Output the [X, Y] coordinate of the center of the cell containing the given text.  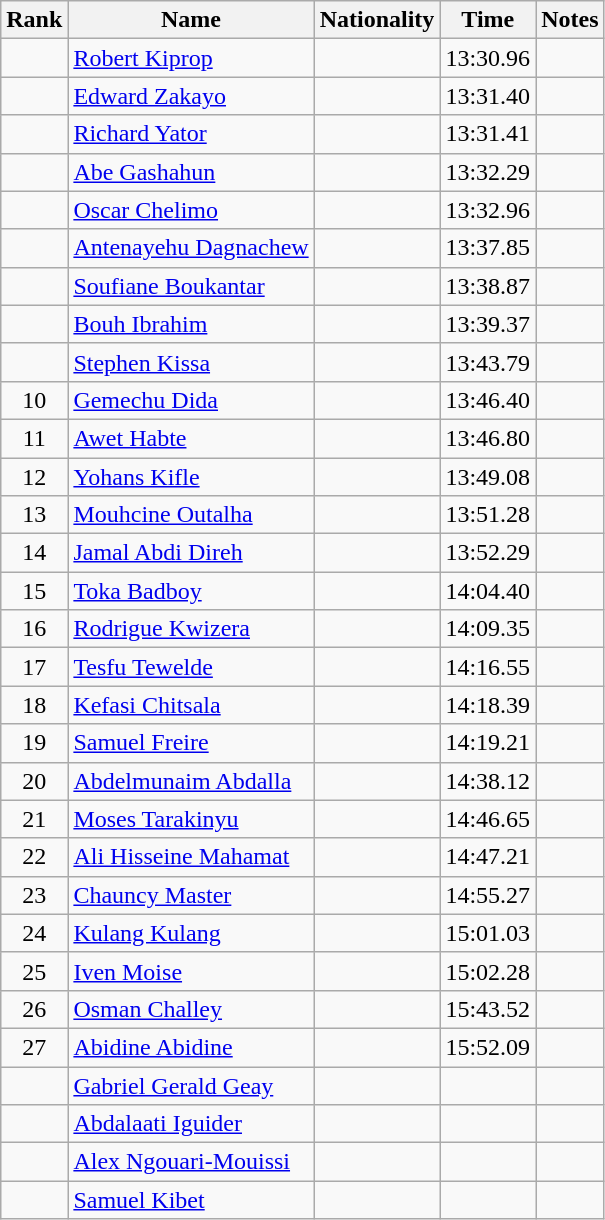
Gemechu Dida [191, 400]
Soufiane Boukantar [191, 286]
13:31.41 [488, 134]
Awet Habte [191, 438]
Edward Zakayo [191, 96]
Samuel Kibet [191, 1200]
Abdalaati Iguider [191, 1124]
Yohans Kifle [191, 477]
Stephen Kissa [191, 362]
23 [34, 895]
16 [34, 629]
Jamal Abdi Direh [191, 553]
24 [34, 933]
Bouh Ibrahim [191, 324]
13:31.40 [488, 96]
Abdelmunaim Abdalla [191, 781]
Samuel Freire [191, 743]
15:02.28 [488, 971]
13:32.29 [488, 172]
21 [34, 819]
Notes [570, 20]
Moses Tarakinyu [191, 819]
Name [191, 20]
Toka Badboy [191, 591]
Gabriel Gerald Geay [191, 1085]
13:30.96 [488, 58]
19 [34, 743]
18 [34, 705]
15:52.09 [488, 1047]
13:46.80 [488, 438]
14:18.39 [488, 705]
Ali Hisseine Mahamat [191, 857]
13:51.28 [488, 515]
Alex Ngouari-Mouissi [191, 1162]
Oscar Chelimo [191, 210]
27 [34, 1047]
Mouhcine Outalha [191, 515]
20 [34, 781]
Richard Yator [191, 134]
14:04.40 [488, 591]
Rank [34, 20]
Robert Kiprop [191, 58]
22 [34, 857]
14 [34, 553]
Osman Challey [191, 1009]
17 [34, 667]
13 [34, 515]
Kefasi Chitsala [191, 705]
Time [488, 20]
11 [34, 438]
Rodrigue Kwizera [191, 629]
10 [34, 400]
Abe Gashahun [191, 172]
13:37.85 [488, 248]
25 [34, 971]
Nationality [377, 20]
Antenayehu Dagnachew [191, 248]
13:39.37 [488, 324]
13:38.87 [488, 286]
13:32.96 [488, 210]
Iven Moise [191, 971]
Abidine Abidine [191, 1047]
13:52.29 [488, 553]
15:01.03 [488, 933]
15 [34, 591]
14:55.27 [488, 895]
Kulang Kulang [191, 933]
14:46.65 [488, 819]
14:19.21 [488, 743]
12 [34, 477]
13:49.08 [488, 477]
14:09.35 [488, 629]
Tesfu Tewelde [191, 667]
14:16.55 [488, 667]
13:43.79 [488, 362]
14:38.12 [488, 781]
13:46.40 [488, 400]
15:43.52 [488, 1009]
14:47.21 [488, 857]
Chauncy Master [191, 895]
26 [34, 1009]
